From the cell containing the given text, extract its center point as [x, y] coordinate. 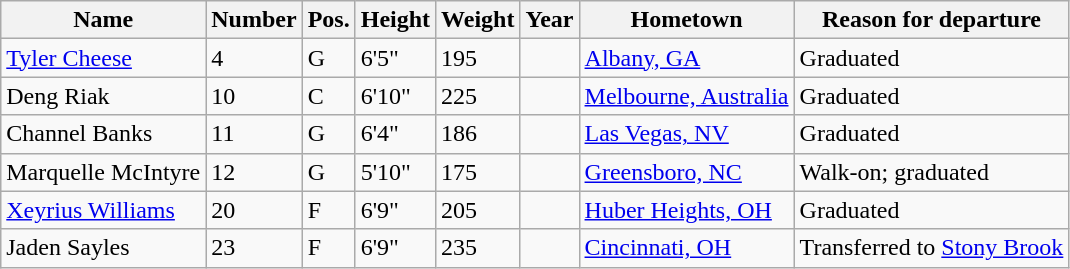
Transferred to Stony Brook [932, 248]
235 [478, 248]
Number [254, 20]
Height [395, 20]
Reason for departure [932, 20]
Hometown [686, 20]
4 [254, 58]
Deng Riak [104, 96]
23 [254, 248]
6'10" [395, 96]
6'5" [395, 58]
Tyler Cheese [104, 58]
Albany, GA [686, 58]
11 [254, 134]
Las Vegas, NV [686, 134]
Name [104, 20]
Marquelle McIntyre [104, 172]
Walk-on; graduated [932, 172]
205 [478, 210]
Jaden Sayles [104, 248]
Cincinnati, OH [686, 248]
5'10" [395, 172]
12 [254, 172]
10 [254, 96]
C [328, 96]
186 [478, 134]
225 [478, 96]
Pos. [328, 20]
Weight [478, 20]
20 [254, 210]
195 [478, 58]
6'4" [395, 134]
Greensboro, NC [686, 172]
Huber Heights, OH [686, 210]
Year [550, 20]
Melbourne, Australia [686, 96]
Xeyrius Williams [104, 210]
Channel Banks [104, 134]
175 [478, 172]
